Extract the [X, Y] coordinate from the center of the cell holding the provided text.  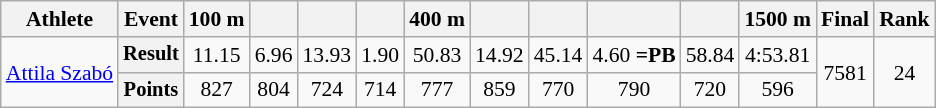
1.90 [380, 55]
400 m [437, 19]
Result [151, 55]
4.60 =PB [634, 55]
827 [217, 90]
724 [328, 90]
1500 m [778, 19]
790 [634, 90]
804 [274, 90]
14.92 [500, 55]
100 m [217, 19]
714 [380, 90]
50.83 [437, 55]
Event [151, 19]
45.14 [558, 55]
58.84 [710, 55]
24 [904, 72]
11.15 [217, 55]
4:53.81 [778, 55]
6.96 [274, 55]
770 [558, 90]
720 [710, 90]
Final [845, 19]
859 [500, 90]
596 [778, 90]
Attila Szabó [60, 72]
Athlete [60, 19]
Points [151, 90]
13.93 [328, 55]
7581 [845, 72]
Rank [904, 19]
777 [437, 90]
